Determine the [X, Y] coordinate at the center of the cell enclosing the given text.  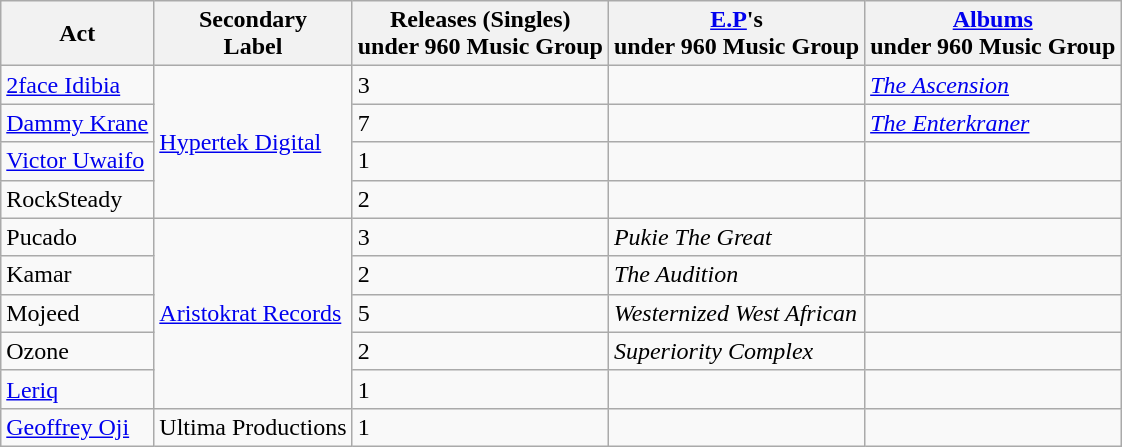
Westernized West African [736, 313]
Aristokrat Records [253, 313]
Albums under 960 Music Group [993, 34]
The Ascension [993, 85]
Ozone [78, 351]
Leriq [78, 389]
Pucado [78, 237]
Act [78, 34]
Ultima Productions [253, 427]
Superiority Complex [736, 351]
The Enterkraner [993, 123]
Pukie The Great [736, 237]
2face Idibia [78, 85]
The Audition [736, 275]
7 [480, 123]
Victor Uwaifo [78, 161]
RockSteady [78, 199]
Hypertek Digital [253, 142]
E.P's under 960 Music Group [736, 34]
Mojeed [78, 313]
Dammy Krane [78, 123]
5 [480, 313]
Secondary Label [253, 34]
Kamar [78, 275]
Geoffrey Oji [78, 427]
Releases (Singles) under 960 Music Group [480, 34]
